Detect which cell encompasses the target text, then output its [X, Y] center coordinate. 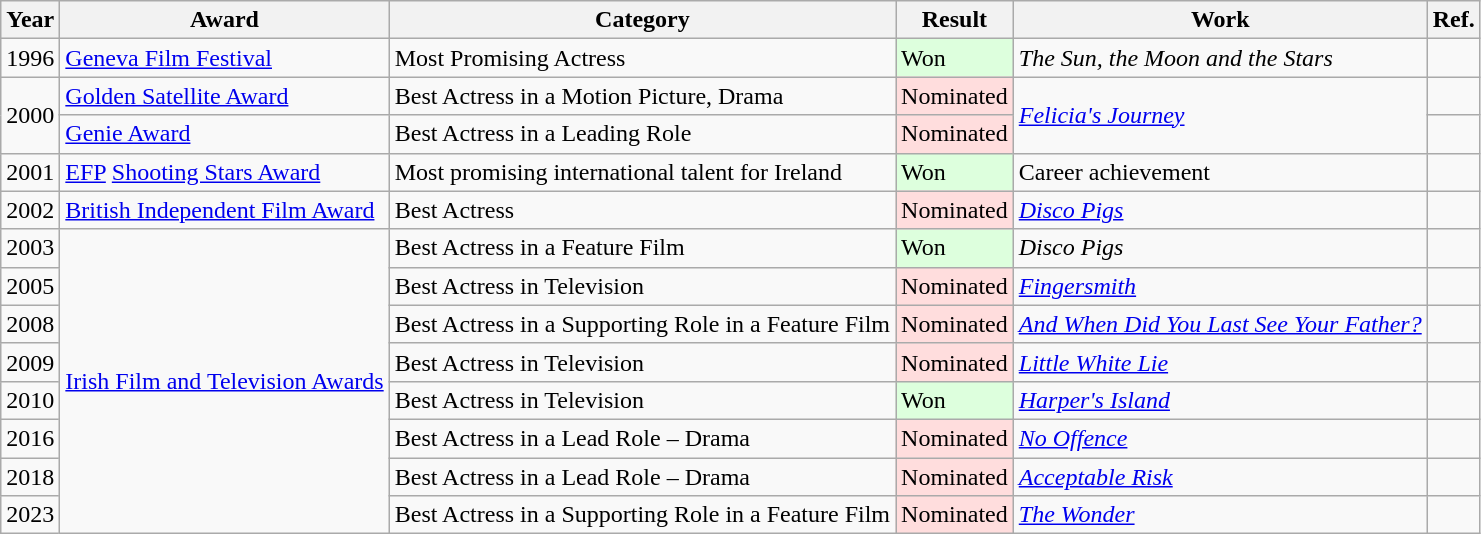
Work [1220, 20]
Result [955, 20]
EFP Shooting Stars Award [224, 172]
No Offence [1220, 438]
1996 [30, 58]
Most Promising Actress [642, 58]
2009 [30, 362]
Golden Satellite Award [224, 96]
Genie Award [224, 134]
2005 [30, 286]
Best Actress [642, 210]
Category [642, 20]
2010 [30, 400]
2002 [30, 210]
Best Actress in a Leading Role [642, 134]
2000 [30, 115]
2016 [30, 438]
Irish Film and Television Awards [224, 381]
Felicia's Journey [1220, 115]
Best Actress in a Feature Film [642, 248]
Harper's Island [1220, 400]
Award [224, 20]
Geneva Film Festival [224, 58]
Career achievement [1220, 172]
Ref. [1454, 20]
And When Did You Last See Your Father? [1220, 324]
Best Actress in a Motion Picture, Drama [642, 96]
2018 [30, 477]
Acceptable Risk [1220, 477]
2008 [30, 324]
Year [30, 20]
Little White Lie [1220, 362]
The Wonder [1220, 515]
Fingersmith [1220, 286]
2023 [30, 515]
British Independent Film Award [224, 210]
The Sun, the Moon and the Stars [1220, 58]
2003 [30, 248]
2001 [30, 172]
Most promising international talent for Ireland [642, 172]
